From the cell containing the given text, extract its center point as [x, y] coordinate. 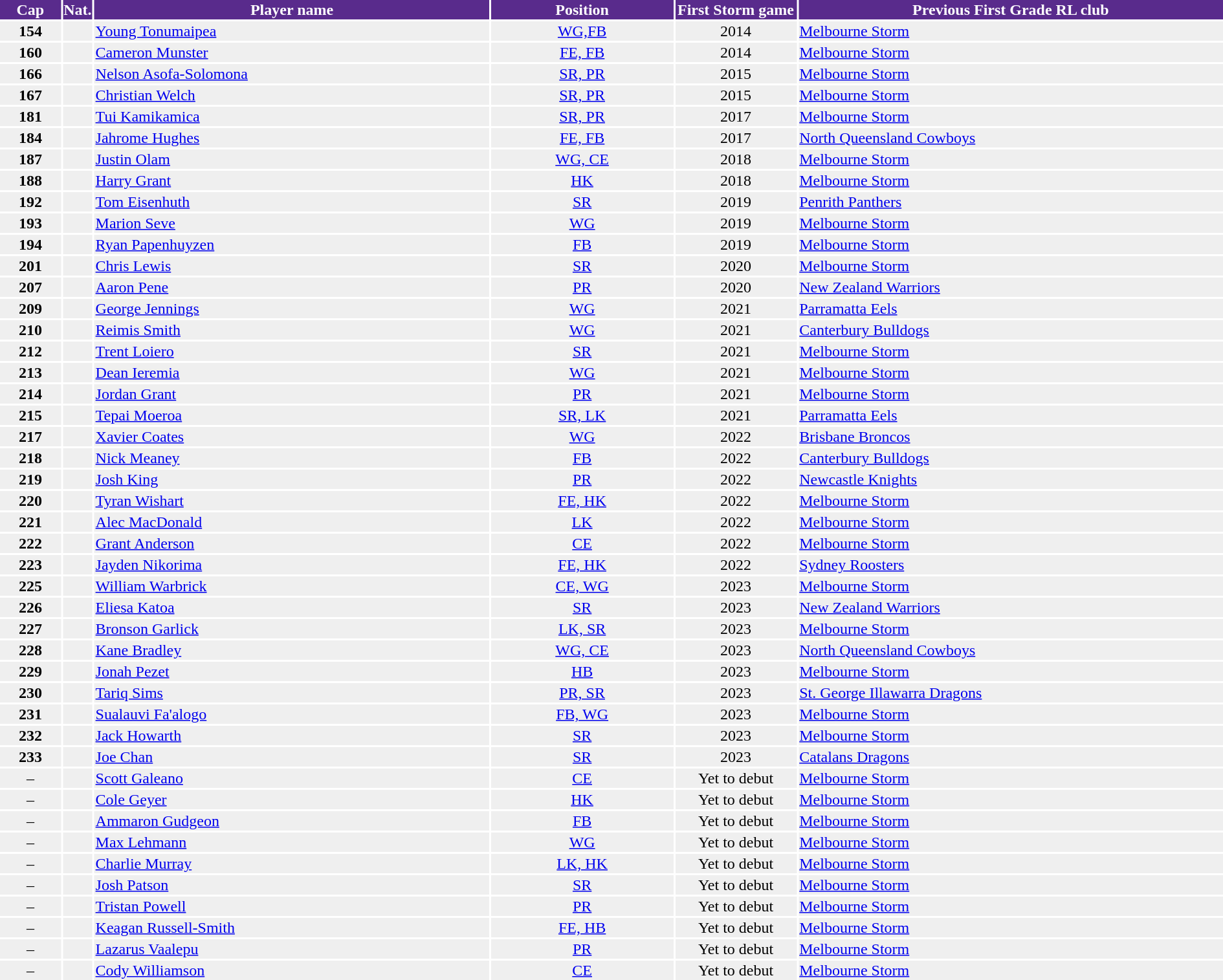
229 [30, 671]
Tom Eisenhuth [292, 202]
William Warbrick [292, 586]
Cap [30, 10]
Penrith Panthers [1011, 202]
228 [30, 650]
231 [30, 714]
Lazarus Vaalepu [292, 949]
201 [30, 266]
Tariq Sims [292, 693]
Aaron Pene [292, 287]
Charlie Murray [292, 864]
Grant Anderson [292, 543]
Ryan Papenhuyzen [292, 245]
207 [30, 287]
Christian Welch [292, 95]
FB, WG [582, 714]
192 [30, 202]
Jahrome Hughes [292, 138]
218 [30, 458]
HB [582, 671]
226 [30, 607]
166 [30, 74]
187 [30, 159]
Position [582, 10]
Brisbane Broncos [1011, 437]
Newcastle Knights [1011, 479]
217 [30, 437]
227 [30, 629]
219 [30, 479]
Josh King [292, 479]
Tepai Moeroa [292, 415]
Catalans Dragons [1011, 757]
Max Lehmann [292, 842]
209 [30, 309]
223 [30, 565]
FE, HB [582, 928]
George Jennings [292, 309]
Tyran Wishart [292, 501]
214 [30, 394]
230 [30, 693]
Kane Bradley [292, 650]
WG,FB [582, 31]
213 [30, 373]
Dean Ieremia [292, 373]
Ammaron Gudgeon [292, 821]
Jack Howarth [292, 735]
St. George Illawarra Dragons [1011, 693]
222 [30, 543]
Young Tonumaipea [292, 31]
Sualauvi Fa'alogo [292, 714]
Harry Grant [292, 180]
Previous First Grade RL club [1011, 10]
Cameron Munster [292, 52]
232 [30, 735]
Jayden Nikorima [292, 565]
CE, WG [582, 586]
Sydney Roosters [1011, 565]
194 [30, 245]
233 [30, 757]
193 [30, 223]
Eliesa Katoa [292, 607]
Tristan Powell [292, 906]
167 [30, 95]
Justin Olam [292, 159]
Cole Geyer [292, 800]
225 [30, 586]
Chris Lewis [292, 266]
SR, LK [582, 415]
Scott Galeano [292, 778]
Trent Loiero [292, 351]
220 [30, 501]
LK, SR [582, 629]
Jordan Grant [292, 394]
LK, HK [582, 864]
210 [30, 330]
Nat. [78, 10]
PR, SR [582, 693]
215 [30, 415]
212 [30, 351]
Cody Williamson [292, 970]
Alec MacDonald [292, 522]
Joe Chan [292, 757]
181 [30, 116]
Josh Patson [292, 885]
First Storm game [736, 10]
Nick Meaney [292, 458]
Xavier Coates [292, 437]
LK [582, 522]
Bronson Garlick [292, 629]
Player name [292, 10]
Nelson Asofa-Solomona [292, 74]
188 [30, 180]
160 [30, 52]
Jonah Pezet [292, 671]
Reimis Smith [292, 330]
184 [30, 138]
154 [30, 31]
221 [30, 522]
Marion Seve [292, 223]
Tui Kamikamica [292, 116]
Keagan Russell-Smith [292, 928]
